Find where the given text appears and provide that cell's center as (X, Y) coordinate. 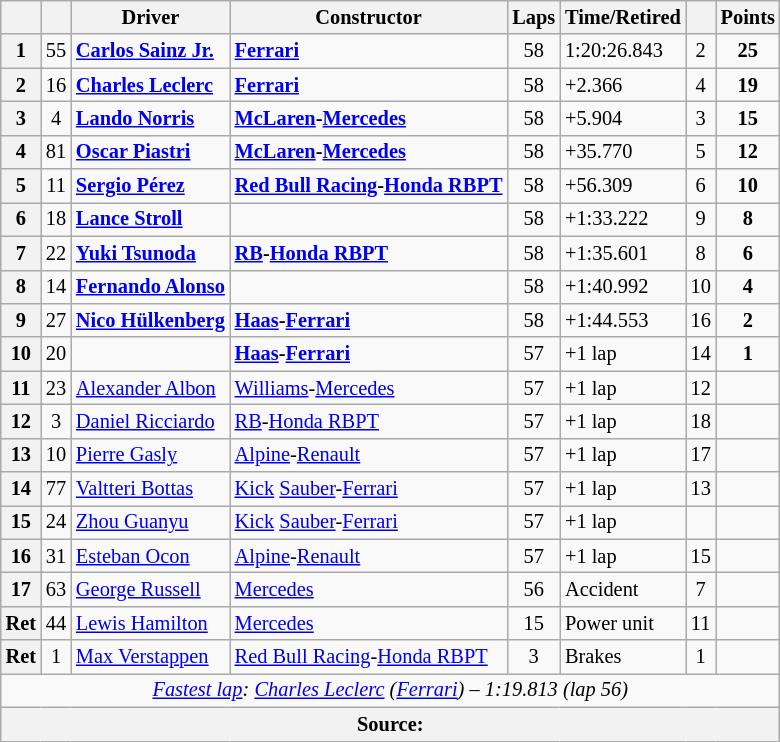
+35.770 (623, 152)
+1:35.601 (623, 253)
Constructor (369, 17)
22 (56, 253)
Oscar Piastri (150, 152)
Lando Norris (150, 118)
Pierre Gasly (150, 455)
81 (56, 152)
Fastest lap: Charles Leclerc (Ferrari) – 1:19.813 (lap 56) (390, 690)
Time/Retired (623, 17)
55 (56, 51)
Carlos Sainz Jr. (150, 51)
+5.904 (623, 118)
Zhou Guanyu (150, 522)
Power unit (623, 623)
Driver (150, 17)
Yuki Tsunoda (150, 253)
25 (748, 51)
Esteban Ocon (150, 556)
31 (56, 556)
1:20:26.843 (623, 51)
Max Verstappen (150, 657)
+1:44.553 (623, 320)
Accident (623, 589)
+2.366 (623, 85)
56 (534, 589)
+1:33.222 (623, 219)
44 (56, 623)
Sergio Pérez (150, 186)
77 (56, 489)
Daniel Ricciardo (150, 421)
19 (748, 85)
20 (56, 354)
23 (56, 388)
Nico Hülkenberg (150, 320)
+56.309 (623, 186)
27 (56, 320)
Charles Leclerc (150, 85)
63 (56, 589)
Alexander Albon (150, 388)
Source: (390, 724)
Brakes (623, 657)
Williams-Mercedes (369, 388)
24 (56, 522)
Lewis Hamilton (150, 623)
Valtteri Bottas (150, 489)
Laps (534, 17)
Lance Stroll (150, 219)
George Russell (150, 589)
Points (748, 17)
+1:40.992 (623, 287)
Fernando Alonso (150, 287)
